Scan for the cell matching the given text and deliver its (X, Y) coordinate at center. 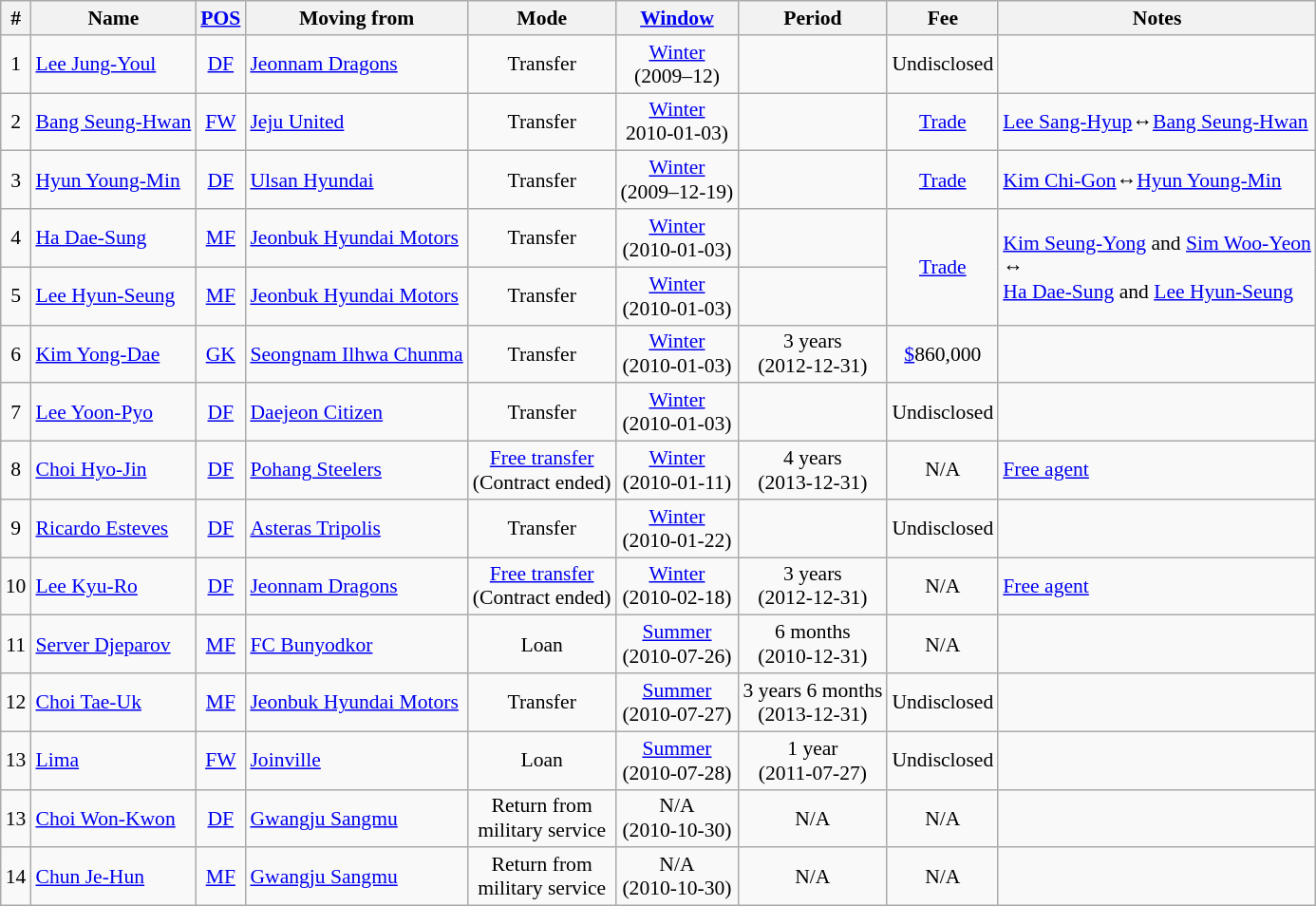
Bang Seung-Hwan (113, 122)
Winter2010-01-03) (678, 122)
Kim Seung-Yong and Sim Woo-Yeon↔Ha Dae-Sung and Lee Hyun-Seung (1156, 267)
14 (16, 878)
POS (220, 18)
Asteras Tripolis (356, 528)
2 (16, 122)
Chun Je-Hun (113, 878)
Lee Jung-Youl (113, 65)
1 year(2011-07-27) (813, 760)
Winter(2010-02-18) (678, 587)
10 (16, 587)
11 (16, 644)
Seongnam Ilhwa Chunma (356, 353)
Ricardo Esteves (113, 528)
Mode (542, 18)
Lee Hyun-Seung (113, 296)
Kim Chi-Gon↔Hyun Young-Min (1156, 180)
# (16, 18)
3 (16, 180)
Summer(2010-07-28) (678, 760)
8 (16, 471)
Server Djeparov (113, 644)
Choi Tae-Uk (113, 703)
Winter(2010-01-11) (678, 471)
Pohang Steelers (356, 471)
Name (113, 18)
Ulsan Hyundai (356, 180)
Lee Yoon-Pyo (113, 412)
4 (16, 237)
6 (16, 353)
Summer(2010-07-27) (678, 703)
Summer(2010-07-26) (678, 644)
Choi Won-Kwon (113, 819)
Period (813, 18)
Fee (942, 18)
Kim Yong-Dae (113, 353)
1 (16, 65)
6 months(2010-12-31) (813, 644)
Ha Dae-Sung (113, 237)
Hyun Young-Min (113, 180)
9 (16, 528)
3 years 6 months(2013-12-31) (813, 703)
Window (678, 18)
Lee Kyu-Ro (113, 587)
4 years(2013-12-31) (813, 471)
Notes (1156, 18)
FC Bunyodkor (356, 644)
7 (16, 412)
$860,000 (942, 353)
Lee Sang-Hyup↔Bang Seung-Hwan (1156, 122)
Joinville (356, 760)
Winter(2009–12-19) (678, 180)
Moving from (356, 18)
Jeju United (356, 122)
Choi Hyo-Jin (113, 471)
GK (220, 353)
Winter(2009–12) (678, 65)
12 (16, 703)
Lima (113, 760)
5 (16, 296)
Daejeon Citizen (356, 412)
Winter(2010-01-22) (678, 528)
